Detect which cell encompasses the target text, then output its [X, Y] center coordinate. 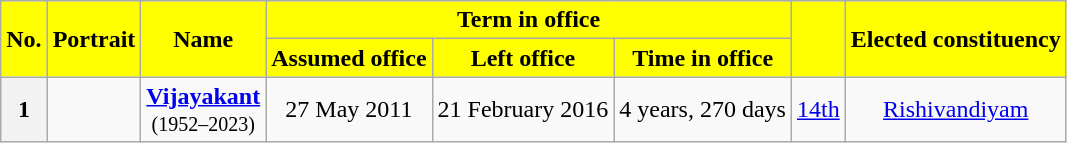
1 [24, 110]
Name [204, 39]
Assumed office [349, 58]
21 February 2016 [523, 110]
Vijayakant(1952–2023) [204, 110]
14th [818, 110]
27 May 2011 [349, 110]
4 years, 270 days [703, 110]
Elected constituency [956, 39]
Left office [523, 58]
Portrait [94, 39]
Term in office [529, 20]
Time in office [703, 58]
Rishivandiyam [956, 110]
No. [24, 39]
